From the cell containing the given text, extract its center point as (x, y) coordinate. 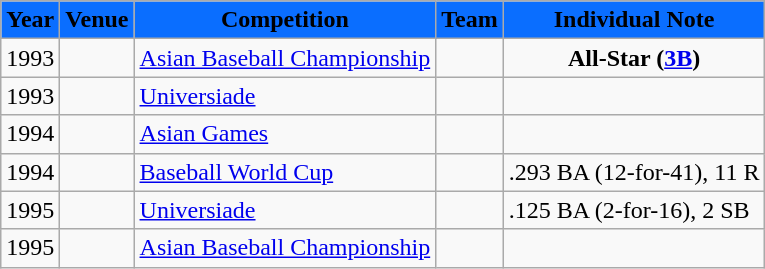
Team (470, 20)
Year (30, 20)
Asian Games (285, 134)
All-Star (3B) (634, 58)
.293 BA (12-for-41), 11 R (634, 172)
Individual Note (634, 20)
.125 BA (2-for-16), 2 SB (634, 210)
Baseball World Cup (285, 172)
Competition (285, 20)
Venue (97, 20)
